Locate the cell with the specified text and output its (x, y) center coordinate. 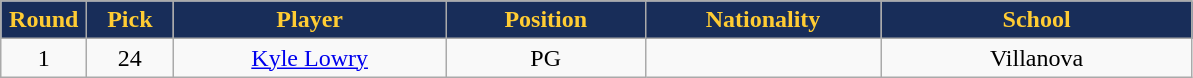
Kyle Lowry (310, 58)
1 (44, 58)
Position (546, 20)
PG (546, 58)
24 (130, 58)
Round (44, 20)
Player (310, 20)
Villanova (1036, 58)
School (1036, 20)
Pick (130, 20)
Nationality (763, 20)
